Identify which cell holds the provided text, then report its [X, Y] central coordinate. 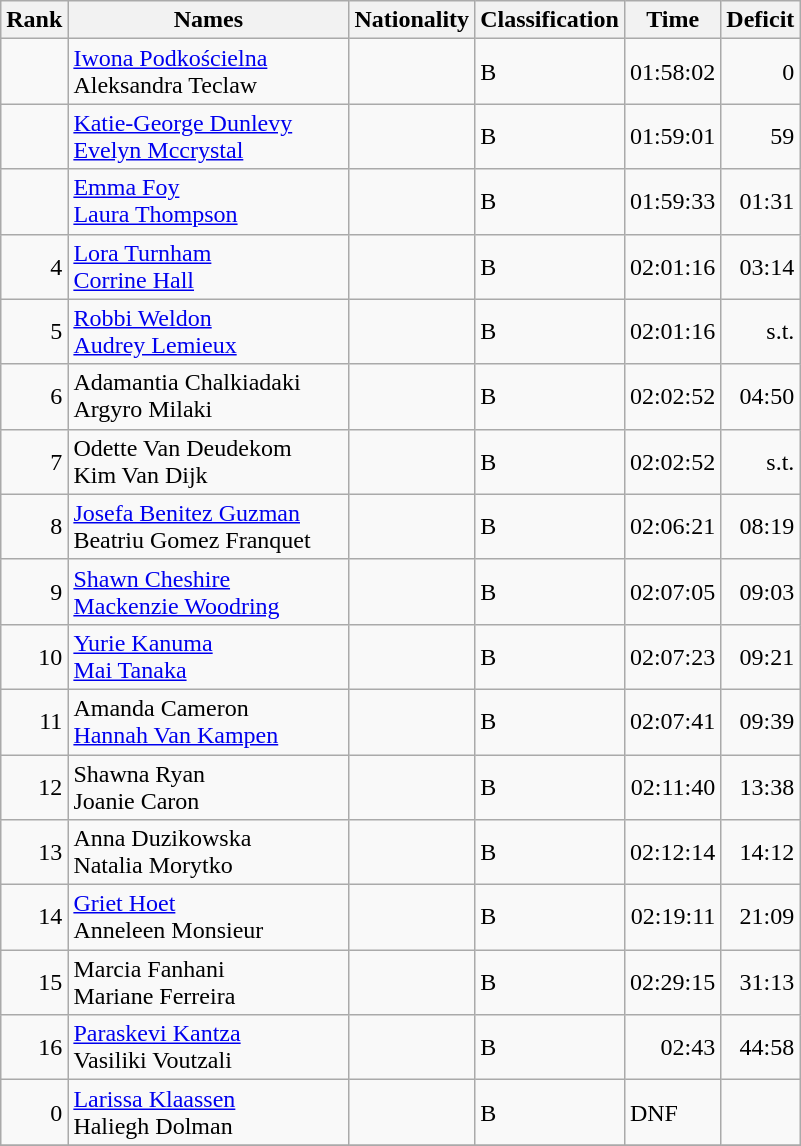
Odette Van Deudekom Kim Van Dijk [208, 462]
DNF [672, 1112]
Rank [34, 20]
Marcia FanhaniMariane Ferreira [208, 982]
Robbi WeldonAudrey Lemieux [208, 332]
16 [34, 1048]
10 [34, 656]
14 [34, 918]
04:50 [760, 396]
31:13 [760, 982]
4 [34, 266]
12 [34, 786]
09:21 [760, 656]
Paraskevi KantzaVasiliki Voutzali [208, 1048]
Larissa KlaassenHaliegh Dolman [208, 1112]
Lora TurnhamCorrine Hall [208, 266]
Josefa Benitez GuzmanBeatriu Gomez Franquet [208, 526]
Emma FoyLaura Thompson [208, 202]
01:58:02 [672, 72]
02:07:23 [672, 656]
13:38 [760, 786]
01:59:01 [672, 136]
02:29:15 [672, 982]
Adamantia Chalkiadaki Argyro Milaki [208, 396]
02:07:05 [672, 592]
Classification [550, 20]
Shawna RyanJoanie Caron [208, 786]
Deficit [760, 20]
08:19 [760, 526]
02:43 [672, 1048]
15 [34, 982]
01:59:33 [672, 202]
5 [34, 332]
Iwona PodkościelnaAleksandra Teclaw [208, 72]
02:07:41 [672, 722]
02:12:14 [672, 852]
03:14 [760, 266]
Names [208, 20]
Anna DuzikowskaNatalia Morytko [208, 852]
6 [34, 396]
Shawn CheshireMackenzie Woodring [208, 592]
Amanda CameronHannah Van Kampen [208, 722]
13 [34, 852]
44:58 [760, 1048]
02:19:11 [672, 918]
Nationality [412, 20]
Time [672, 20]
02:11:40 [672, 786]
11 [34, 722]
59 [760, 136]
7 [34, 462]
09:03 [760, 592]
Katie-George DunlevyEvelyn Mccrystal [208, 136]
21:09 [760, 918]
Yurie KanumaMai Tanaka [208, 656]
02:06:21 [672, 526]
9 [34, 592]
14:12 [760, 852]
01:31 [760, 202]
Griet HoetAnneleen Monsieur [208, 918]
8 [34, 526]
09:39 [760, 722]
